Return (x, y) of the center of cell containing provided text 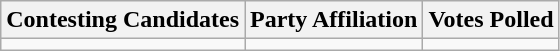
Party Affiliation (334, 20)
Votes Polled (491, 20)
Contesting Candidates (123, 20)
